Output the [X, Y] coordinate of the center of the cell containing the given text.  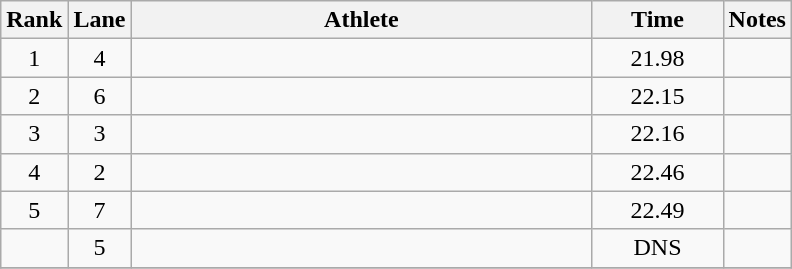
Lane [100, 20]
6 [100, 96]
22.16 [658, 134]
22.46 [658, 172]
Notes [757, 20]
Time [658, 20]
Rank [34, 20]
1 [34, 58]
Athlete [362, 20]
22.15 [658, 96]
7 [100, 210]
21.98 [658, 58]
DNS [658, 248]
22.49 [658, 210]
